Extract the (X, Y) coordinate from the center of the cell holding the provided text.  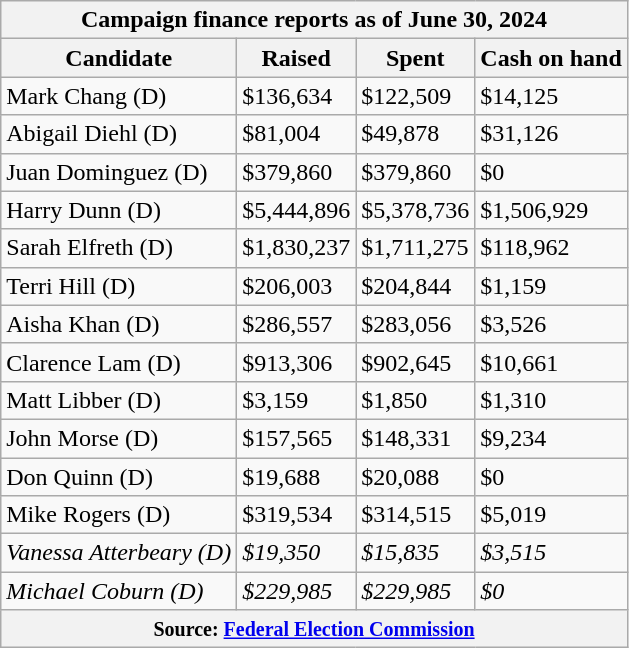
$9,234 (551, 438)
Mike Rogers (D) (119, 515)
$206,003 (296, 286)
$3,526 (551, 324)
$913,306 (296, 362)
$15,835 (416, 553)
$1,506,929 (551, 210)
$319,534 (296, 515)
Candidate (119, 58)
$49,878 (416, 134)
$286,557 (296, 324)
Spent (416, 58)
$10,661 (551, 362)
$902,645 (416, 362)
Don Quinn (D) (119, 477)
$5,444,896 (296, 210)
$204,844 (416, 286)
$283,056 (416, 324)
$1,830,237 (296, 248)
$14,125 (551, 96)
Sarah Elfreth (D) (119, 248)
Terri Hill (D) (119, 286)
Vanessa Atterbeary (D) (119, 553)
$5,378,736 (416, 210)
Michael Coburn (D) (119, 591)
$1,310 (551, 400)
Matt Libber (D) (119, 400)
Source: Federal Election Commission (314, 629)
$1,850 (416, 400)
$118,962 (551, 248)
Cash on hand (551, 58)
$19,688 (296, 477)
$5,019 (551, 515)
Juan Dominguez (D) (119, 172)
Harry Dunn (D) (119, 210)
$148,331 (416, 438)
Campaign finance reports as of June 30, 2024 (314, 20)
$20,088 (416, 477)
$3,159 (296, 400)
$157,565 (296, 438)
$1,159 (551, 286)
Mark Chang (D) (119, 96)
Aisha Khan (D) (119, 324)
$314,515 (416, 515)
Clarence Lam (D) (119, 362)
Raised (296, 58)
$19,350 (296, 553)
$136,634 (296, 96)
$122,509 (416, 96)
$81,004 (296, 134)
$1,711,275 (416, 248)
Abigail Diehl (D) (119, 134)
John Morse (D) (119, 438)
$3,515 (551, 553)
$31,126 (551, 134)
